Determine the (x, y) coordinate at the center of the cell enclosing the given text.  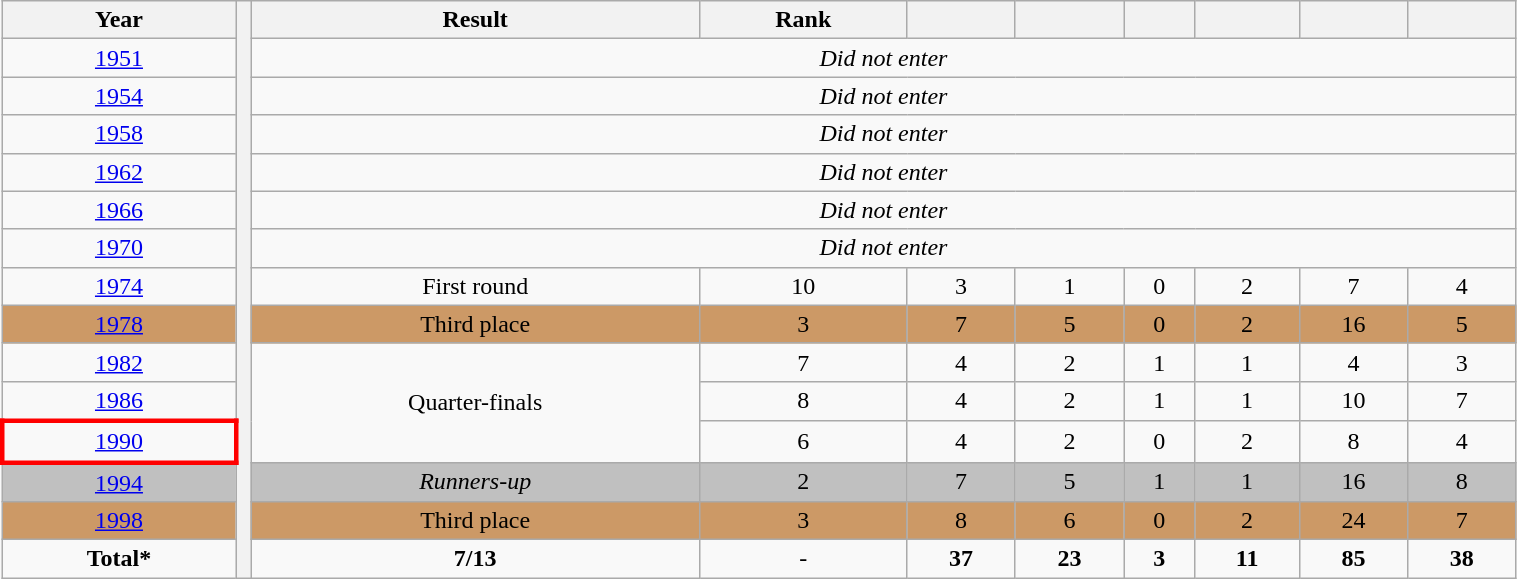
1990 (118, 442)
1954 (118, 96)
Result (476, 20)
1974 (118, 286)
- (804, 559)
1970 (118, 248)
1998 (118, 521)
1982 (118, 362)
1978 (118, 324)
Year (118, 20)
Runners-up (476, 482)
First round (476, 286)
7/13 (476, 559)
Total* (118, 559)
1986 (118, 401)
1958 (118, 134)
37 (961, 559)
1994 (118, 482)
38 (1462, 559)
85 (1353, 559)
24 (1353, 521)
1962 (118, 172)
23 (1069, 559)
1966 (118, 210)
11 (1247, 559)
Rank (804, 20)
1951 (118, 58)
Quarter-finals (476, 402)
